Find where the given text appears and provide that cell's center as [X, Y] coordinate. 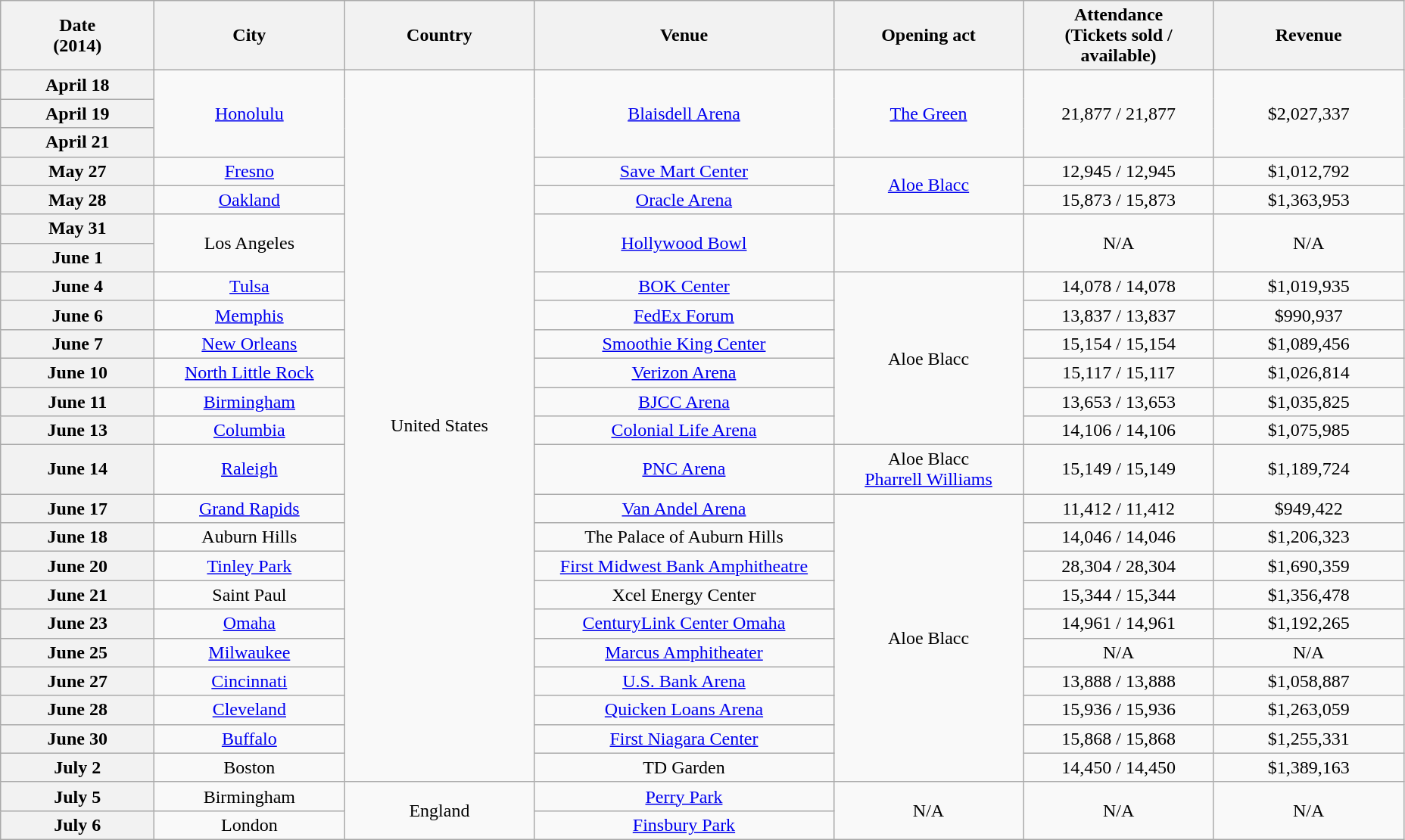
Opening act [928, 36]
$1,058,887 [1308, 681]
Marcus Amphitheater [684, 652]
Aloe BlaccPharrell Williams [928, 469]
May 27 [77, 171]
14,106 / 14,106 [1119, 431]
Grand Rapids [250, 509]
$1,026,814 [1308, 372]
North Little Rock [250, 372]
Los Angeles [250, 243]
$1,075,985 [1308, 431]
Blaisdell Arena [684, 114]
May 28 [77, 200]
First Midwest Bank Amphitheatre [684, 566]
Van Andel Arena [684, 509]
June 11 [77, 402]
FedEx Forum [684, 315]
June 30 [77, 739]
28,304 / 28,304 [1119, 566]
14,450 / 14,450 [1119, 767]
U.S. Bank Arena [684, 681]
England [439, 810]
Raleigh [250, 469]
$1,206,323 [1308, 537]
15,154 / 15,154 [1119, 344]
First Niagara Center [684, 739]
May 31 [77, 229]
June 7 [77, 344]
14,078 / 14,078 [1119, 286]
April 21 [77, 142]
15,868 / 15,868 [1119, 739]
June 21 [77, 595]
Tinley Park [250, 566]
$1,356,478 [1308, 595]
14,961 / 14,961 [1119, 624]
Xcel Energy Center [684, 595]
June 6 [77, 315]
Milwaukee [250, 652]
BJCC Arena [684, 402]
Country [439, 36]
Venue [684, 36]
15,344 / 15,344 [1119, 595]
$1,255,331 [1308, 739]
June 28 [77, 710]
13,888 / 13,888 [1119, 681]
United States [439, 426]
June 23 [77, 624]
15,149 / 15,149 [1119, 469]
Finsbury Park [684, 825]
July 6 [77, 825]
$1,192,265 [1308, 624]
Smoothie King Center [684, 344]
The Green [928, 114]
London [250, 825]
June 14 [77, 469]
$2,027,337 [1308, 114]
June 20 [77, 566]
Oracle Arena [684, 200]
TD Garden [684, 767]
July 5 [77, 796]
$990,937 [1308, 315]
15,117 / 15,117 [1119, 372]
12,945 / 12,945 [1119, 171]
CenturyLink Center Omaha [684, 624]
April 18 [77, 85]
July 2 [77, 767]
BOK Center [684, 286]
Cleveland [250, 710]
15,873 / 15,873 [1119, 200]
$1,363,953 [1308, 200]
April 19 [77, 114]
June 27 [77, 681]
Cincinnati [250, 681]
The Palace of Auburn Hills [684, 537]
Colonial Life Arena [684, 431]
$1,019,935 [1308, 286]
New Orleans [250, 344]
Honolulu [250, 114]
14,046 / 14,046 [1119, 537]
Revenue [1308, 36]
Verizon Arena [684, 372]
$1,389,163 [1308, 767]
Memphis [250, 315]
Auburn Hills [250, 537]
Boston [250, 767]
Tulsa [250, 286]
$1,089,456 [1308, 344]
Saint Paul [250, 595]
June 4 [77, 286]
June 13 [77, 431]
Date(2014) [77, 36]
Oakland [250, 200]
15,936 / 15,936 [1119, 710]
Omaha [250, 624]
Hollywood Bowl [684, 243]
Fresno [250, 171]
City [250, 36]
June 25 [77, 652]
$1,263,059 [1308, 710]
June 17 [77, 509]
June 10 [77, 372]
June 18 [77, 537]
Save Mart Center [684, 171]
21,877 / 21,877 [1119, 114]
13,653 / 13,653 [1119, 402]
13,837 / 13,837 [1119, 315]
$1,690,359 [1308, 566]
PNC Arena [684, 469]
Attendance(Tickets sold / available) [1119, 36]
June 1 [77, 257]
$1,035,825 [1308, 402]
$1,012,792 [1308, 171]
Columbia [250, 431]
$1,189,724 [1308, 469]
11,412 / 11,412 [1119, 509]
Buffalo [250, 739]
Perry Park [684, 796]
Quicken Loans Arena [684, 710]
$949,422 [1308, 509]
